Find where the given text appears and provide that cell's center as [x, y] coordinate. 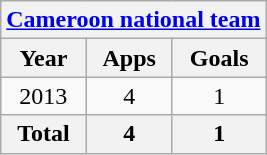
2013 [44, 96]
Apps [129, 58]
Goals [219, 58]
Cameroon national team [134, 20]
Year [44, 58]
Total [44, 134]
